Determine the (x, y) coordinate at the center of the cell enclosing the given text.  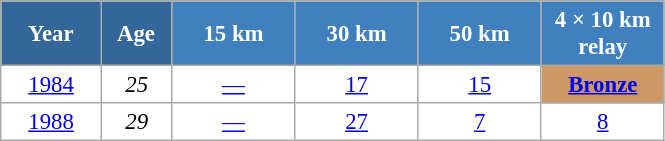
Year (52, 34)
15 (480, 85)
Bronze (602, 85)
4 × 10 km relay (602, 34)
1988 (52, 122)
50 km (480, 34)
1984 (52, 85)
30 km (356, 34)
15 km (234, 34)
25 (136, 85)
17 (356, 85)
27 (356, 122)
8 (602, 122)
29 (136, 122)
7 (480, 122)
Age (136, 34)
